From the cell containing the given text, extract its center point as (x, y) coordinate. 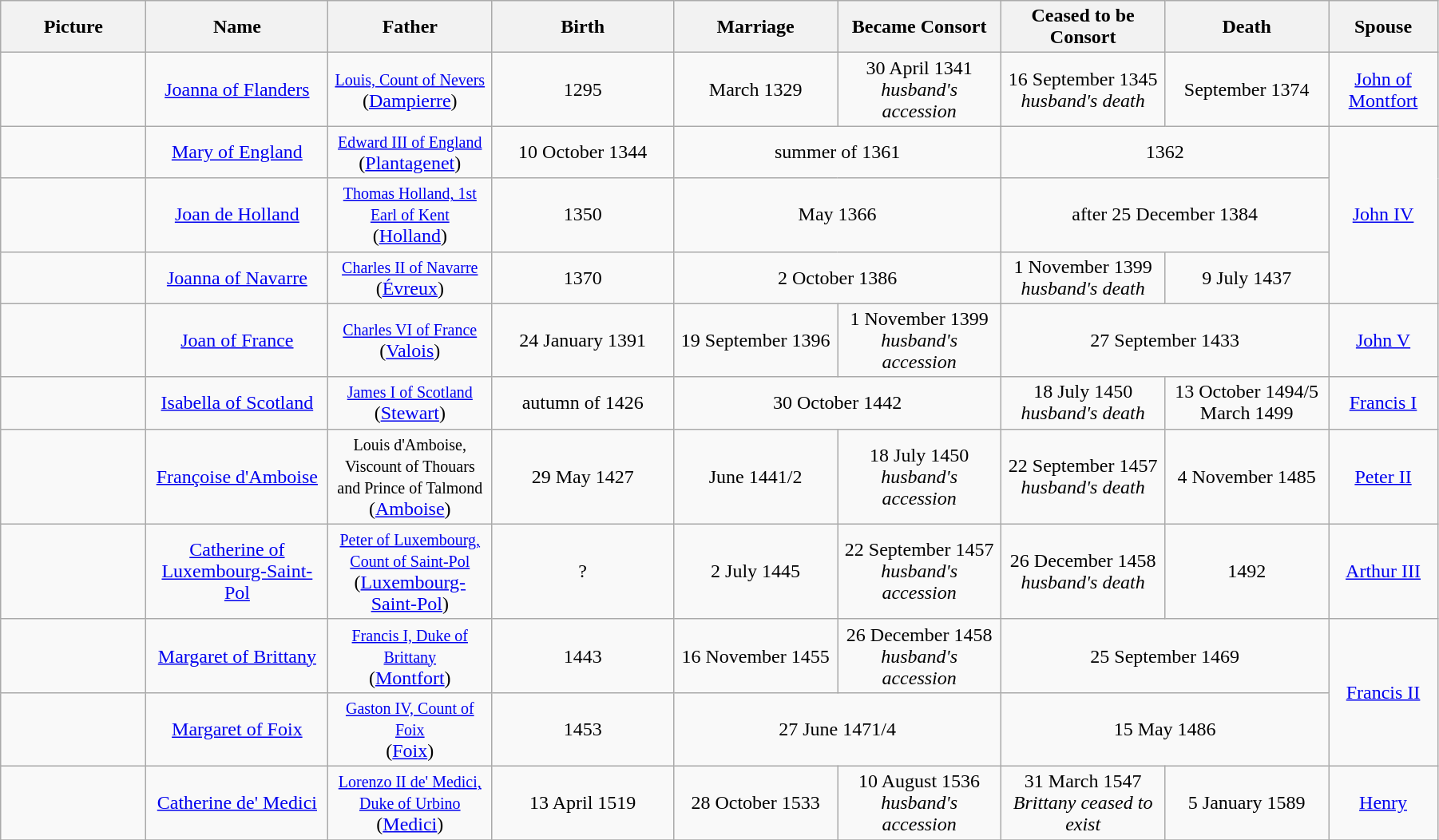
22 September 1457husband's death (1083, 476)
September 1374 (1247, 89)
Isabella of Scotland (237, 402)
1443 (583, 656)
Louis, Count of Nevers (Dampierre) (410, 89)
John V (1383, 340)
Joan de Holland (237, 215)
Peter of Luxembourg, Count of Saint-Pol(Luxembourg-Saint-Pol) (410, 572)
Joan of France (237, 340)
25 September 1469 (1165, 656)
31 March 1547Brittany ceased to exist (1083, 802)
10 October 1344 (583, 152)
Spouse (1383, 27)
Gaston IV, Count of Foix(Foix) (410, 729)
James I of Scotland (Stewart) (410, 402)
Françoise d'Amboise (237, 476)
Peter II (1383, 476)
9 July 1437 (1247, 278)
22 September 1457husband's accession (920, 572)
1453 (583, 729)
Father (410, 27)
Death (1247, 27)
28 October 1533 (755, 802)
1492 (1247, 572)
Catherine of Luxembourg-Saint-Pol (237, 572)
1370 (583, 278)
Joanna of Navarre (237, 278)
summer of 1361 (838, 152)
Catherine de' Medici (237, 802)
John IV (1383, 215)
26 December 1458husband's death (1083, 572)
Arthur III (1383, 572)
18 July 1450husband's accession (920, 476)
29 May 1427 (583, 476)
13 October 1494/5 March 1499 (1247, 402)
John of Montfort (1383, 89)
1 November 1399husband's death (1083, 278)
1350 (583, 215)
24 January 1391 (583, 340)
2 October 1386 (838, 278)
30 April 1341husband's accession (920, 89)
4 November 1485 (1247, 476)
2 July 1445 (755, 572)
Joanna of Flanders (237, 89)
27 September 1433 (1165, 340)
16 September 1345husband's death (1083, 89)
Henry (1383, 802)
Name (237, 27)
30 October 1442 (838, 402)
autumn of 1426 (583, 402)
15 May 1486 (1165, 729)
Picture (73, 27)
16 November 1455 (755, 656)
Louis d'Amboise, Viscount of Thouars and Prince of Talmond(Amboise) (410, 476)
18 July 1450husband's death (1083, 402)
1295 (583, 89)
Francis I (1383, 402)
13 April 1519 (583, 802)
Birth (583, 27)
Thomas Holland, 1st Earl of Kent(Holland) (410, 215)
Charles VI of France (Valois) (410, 340)
27 June 1471/4 (838, 729)
10 August 1536husband's accession (920, 802)
Francis I, Duke of Brittany(Montfort) (410, 656)
? (583, 572)
1362 (1165, 152)
Margaret of Foix (237, 729)
Marriage (755, 27)
June 1441/2 (755, 476)
May 1366 (838, 215)
Lorenzo II de' Medici, Duke of Urbino (Medici) (410, 802)
1 November 1399husband's accession (920, 340)
Charles II of Navarre(Évreux) (410, 278)
after 25 December 1384 (1165, 215)
Margaret of Brittany (237, 656)
Mary of England (237, 152)
26 December 1458husband's accession (920, 656)
Francis II (1383, 692)
Edward III of England(Plantagenet) (410, 152)
5 January 1589 (1247, 802)
March 1329 (755, 89)
Became Consort (920, 27)
Ceased to be Consort (1083, 27)
19 September 1396 (755, 340)
